Capture the cell that displays the provided text and extract its (x, y) central coordinate. 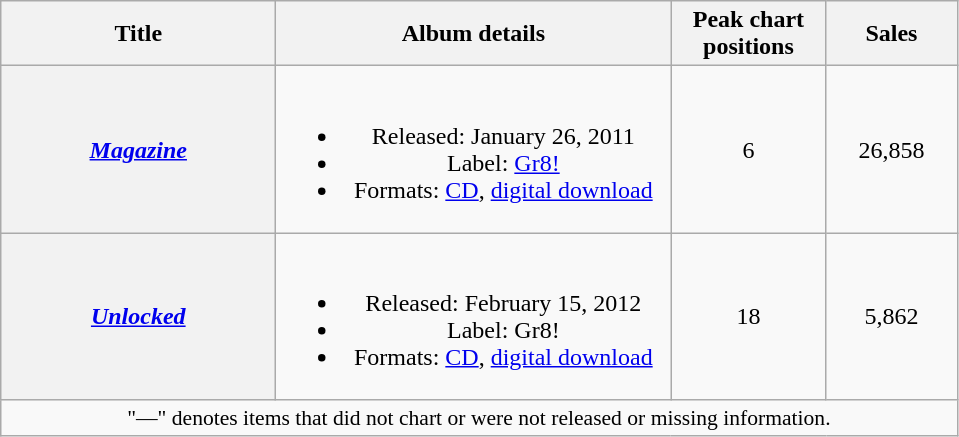
18 (748, 316)
Title (138, 34)
Released: January 26, 2011Label: Gr8!Formats: CD, digital download (474, 150)
Album details (474, 34)
6 (748, 150)
5,862 (892, 316)
26,858 (892, 150)
"—" denotes items that did not chart or were not released or missing information. (479, 418)
Unlocked (138, 316)
Released: February 15, 2012Label: Gr8!Formats: CD, digital download (474, 316)
Peak chart positions (748, 34)
Sales (892, 34)
Magazine (138, 150)
